Provide the [x, y] coordinate of the cell's center where the given text is located.  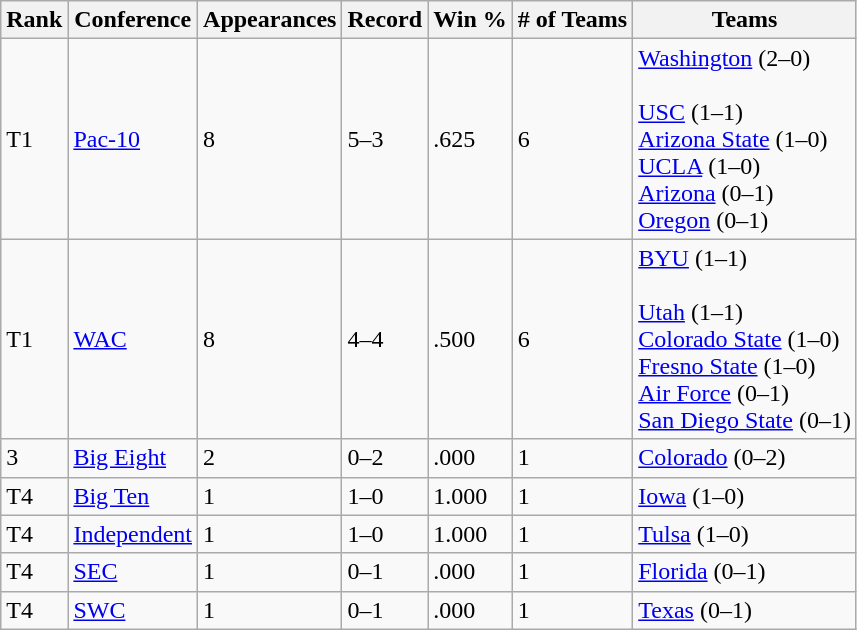
.625 [470, 139]
Record [385, 20]
Tulsa (1–0) [745, 534]
Rank [34, 20]
0–2 [385, 458]
Teams [745, 20]
3 [34, 458]
Colorado (0–2) [745, 458]
Appearances [270, 20]
WAC [133, 339]
SEC [133, 572]
4–4 [385, 339]
Win % [470, 20]
SWC [133, 610]
Conference [133, 20]
5–3 [385, 139]
Washington (2–0)USC (1–1) Arizona State (1–0) UCLA (1–0) Arizona (0–1) Oregon (0–1) [745, 139]
.500 [470, 339]
Independent [133, 534]
2 [270, 458]
Big Ten [133, 496]
Pac-10 [133, 139]
# of Teams [572, 20]
BYU (1–1)Utah (1–1) Colorado State (1–0) Fresno State (1–0) Air Force (0–1) San Diego State (0–1) [745, 339]
Texas (0–1) [745, 610]
Big Eight [133, 458]
Iowa (1–0) [745, 496]
Florida (0–1) [745, 572]
